Output the (X, Y) coordinate of the center of the cell containing the given text.  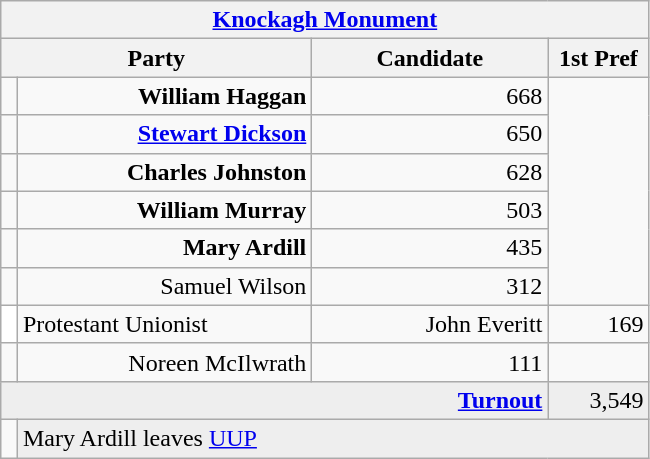
William Murray (164, 210)
3,549 (598, 400)
650 (430, 134)
Party (156, 58)
Turnout (274, 400)
William Haggan (164, 96)
Candidate (430, 58)
Mary Ardill (164, 248)
Knockagh Monument (325, 20)
Noreen McIlwrath (164, 362)
628 (430, 172)
Stewart Dickson (164, 134)
Mary Ardill leaves UUP (333, 438)
435 (430, 248)
1st Pref (598, 58)
668 (430, 96)
169 (598, 324)
Charles Johnston (164, 172)
John Everitt (430, 324)
503 (430, 210)
111 (430, 362)
312 (430, 286)
Samuel Wilson (164, 286)
Protestant Unionist (164, 324)
